From the cell containing the given text, extract its center point as (X, Y) coordinate. 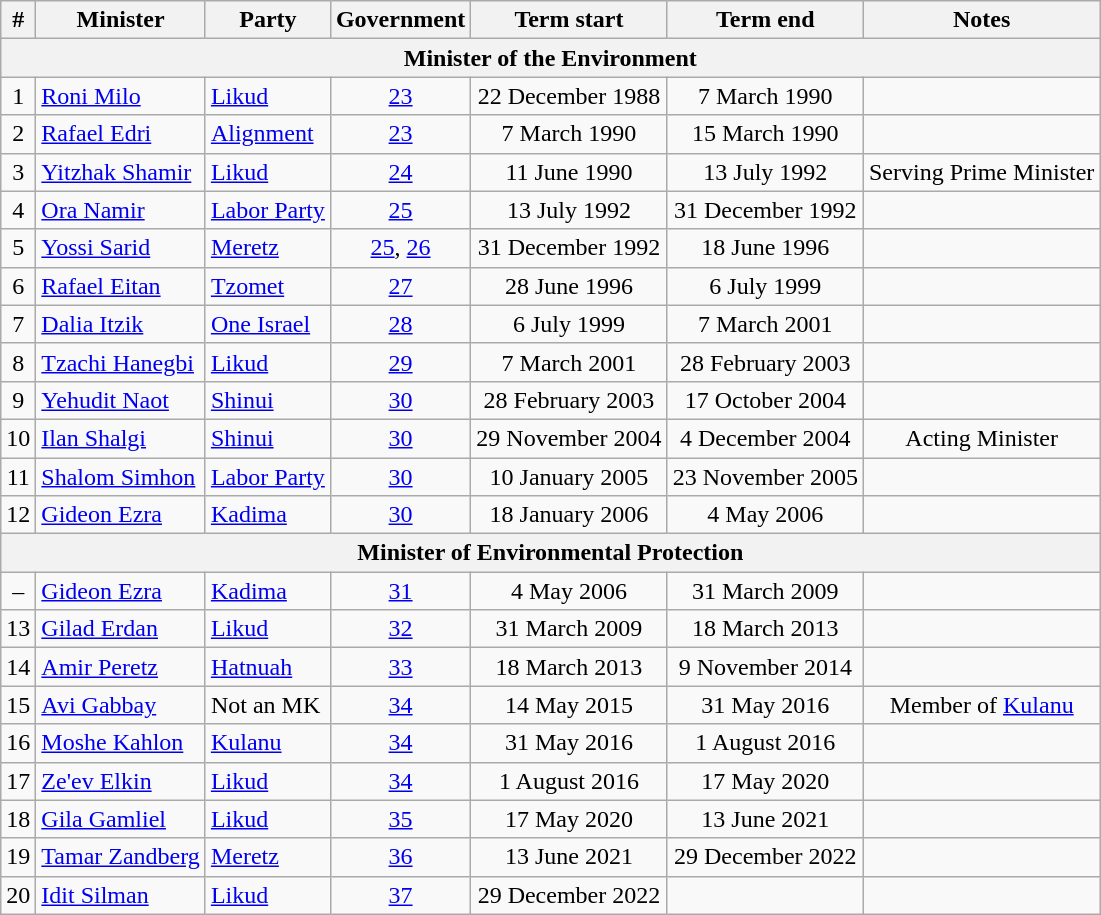
Minister of the Environment (550, 58)
Rafael Edri (121, 134)
6 (18, 286)
17 (18, 781)
9 November 2014 (765, 667)
Notes (981, 20)
22 December 1988 (569, 96)
12 (18, 515)
25 (400, 210)
13 (18, 629)
1 (18, 96)
9 (18, 400)
Ze'ev Elkin (121, 781)
Dalia Itzik (121, 324)
14 (18, 667)
Tzachi Hanegbi (121, 362)
Ora Namir (121, 210)
23 November 2005 (765, 477)
Amir Peretz (121, 667)
29 (400, 362)
4 December 2004 (765, 438)
10 (18, 438)
37 (400, 895)
Ilan Shalgi (121, 438)
Gila Gamliel (121, 819)
# (18, 20)
11 June 1990 (569, 172)
Minister (121, 20)
10 January 2005 (569, 477)
Hatnuah (268, 667)
2 (18, 134)
18 (18, 819)
Yossi Sarid (121, 248)
Member of Kulanu (981, 705)
32 (400, 629)
19 (18, 857)
Term end (765, 20)
Tzomet (268, 286)
29 November 2004 (569, 438)
Not an MK (268, 705)
Yitzhak Shamir (121, 172)
18 January 2006 (569, 515)
Idit Silman (121, 895)
Gilad Erdan (121, 629)
36 (400, 857)
17 October 2004 (765, 400)
5 (18, 248)
3 (18, 172)
28 June 1996 (569, 286)
14 May 2015 (569, 705)
Acting Minister (981, 438)
– (18, 591)
Shalom Simhon (121, 477)
One Israel (268, 324)
Alignment (268, 134)
7 (18, 324)
Yehudit Naot (121, 400)
Kulanu (268, 743)
Party (268, 20)
Moshe Kahlon (121, 743)
20 (18, 895)
28 (400, 324)
18 June 1996 (765, 248)
33 (400, 667)
25, 26 (400, 248)
Tamar Zandberg (121, 857)
Term start (569, 20)
15 March 1990 (765, 134)
31 (400, 591)
35 (400, 819)
11 (18, 477)
16 (18, 743)
Serving Prime Minister (981, 172)
Avi Gabbay (121, 705)
15 (18, 705)
Rafael Eitan (121, 286)
8 (18, 362)
27 (400, 286)
4 (18, 210)
Government (400, 20)
24 (400, 172)
Roni Milo (121, 96)
Minister of Environmental Protection (550, 553)
